Extract the [x, y] coordinate from the center of the cell holding the provided text.  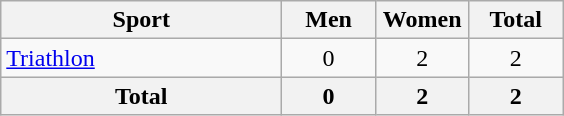
Sport [142, 20]
Women [422, 20]
Triathlon [142, 58]
Men [329, 20]
